Output the [X, Y] coordinate of the center of the cell containing the given text.  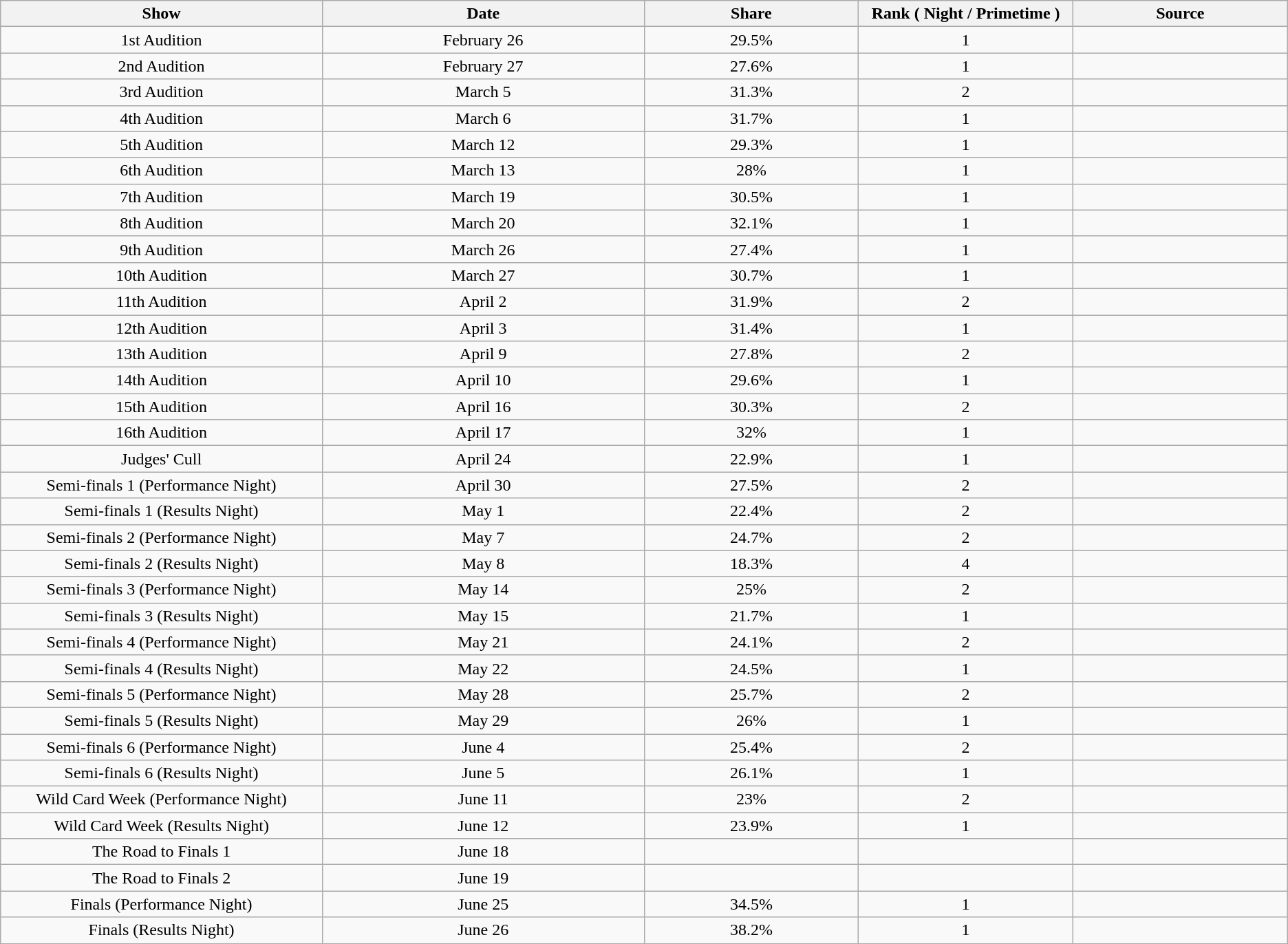
June 19 [483, 878]
29.3% [751, 144]
Wild Card Week (Results Night) [162, 826]
April 9 [483, 354]
7th Audition [162, 197]
March 12 [483, 144]
April 10 [483, 380]
February 27 [483, 66]
Semi-finals 2 (Results Night) [162, 564]
6th Audition [162, 171]
May 1 [483, 511]
May 8 [483, 564]
June 26 [483, 930]
April 30 [483, 485]
24.7% [751, 537]
8th Audition [162, 223]
Rank ( Night / Primetime ) [966, 14]
25.7% [751, 694]
18.3% [751, 564]
June 12 [483, 826]
30.3% [751, 407]
April 3 [483, 328]
May 22 [483, 668]
34.5% [751, 904]
May 14 [483, 590]
March 13 [483, 171]
Semi-finals 6 (Results Night) [162, 773]
May 28 [483, 694]
May 21 [483, 642]
24.5% [751, 668]
May 15 [483, 616]
Semi-finals 1 (Results Night) [162, 511]
Semi-finals 5 (Results Night) [162, 720]
28% [751, 171]
Semi-finals 6 (Performance Night) [162, 747]
26% [751, 720]
Show [162, 14]
29.6% [751, 380]
30.5% [751, 197]
March 19 [483, 197]
23% [751, 800]
Semi-finals 3 (Performance Night) [162, 590]
4th Audition [162, 118]
11th Audition [162, 301]
Finals (Results Night) [162, 930]
25.4% [751, 747]
Finals (Performance Night) [162, 904]
32.1% [751, 223]
38.2% [751, 930]
14th Audition [162, 380]
26.1% [751, 773]
June 5 [483, 773]
22.4% [751, 511]
32% [751, 433]
Judges' Cull [162, 459]
Share [751, 14]
31.3% [751, 92]
30.7% [751, 275]
Semi-finals 1 (Performance Night) [162, 485]
27.6% [751, 66]
12th Audition [162, 328]
April 16 [483, 407]
10th Audition [162, 275]
13th Audition [162, 354]
15th Audition [162, 407]
The Road to Finals 2 [162, 878]
April 2 [483, 301]
Wild Card Week (Performance Night) [162, 800]
22.9% [751, 459]
27.8% [751, 354]
16th Audition [162, 433]
March 5 [483, 92]
Semi-finals 5 (Performance Night) [162, 694]
Source [1180, 14]
9th Audition [162, 249]
May 29 [483, 720]
31.4% [751, 328]
21.7% [751, 616]
3rd Audition [162, 92]
27.4% [751, 249]
March 27 [483, 275]
March 6 [483, 118]
April 24 [483, 459]
March 20 [483, 223]
31.9% [751, 301]
June 18 [483, 852]
4 [966, 564]
31.7% [751, 118]
25% [751, 590]
April 17 [483, 433]
24.1% [751, 642]
27.5% [751, 485]
Semi-finals 4 (Performance Night) [162, 642]
Semi-finals 2 (Performance Night) [162, 537]
June 11 [483, 800]
June 25 [483, 904]
June 4 [483, 747]
March 26 [483, 249]
February 26 [483, 40]
29.5% [751, 40]
The Road to Finals 1 [162, 852]
Semi-finals 4 (Results Night) [162, 668]
Date [483, 14]
23.9% [751, 826]
May 7 [483, 537]
2nd Audition [162, 66]
5th Audition [162, 144]
Semi-finals 3 (Results Night) [162, 616]
1st Audition [162, 40]
